Detect which cell encompasses the target text, then output its (x, y) center coordinate. 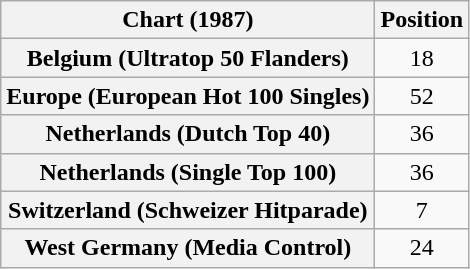
Chart (1987) (188, 20)
Netherlands (Dutch Top 40) (188, 134)
Europe (European Hot 100 Singles) (188, 96)
52 (422, 96)
Netherlands (Single Top 100) (188, 172)
18 (422, 58)
7 (422, 210)
West Germany (Media Control) (188, 248)
Belgium (Ultratop 50 Flanders) (188, 58)
Position (422, 20)
24 (422, 248)
Switzerland (Schweizer Hitparade) (188, 210)
